Scan for the cell matching the given text and deliver its [x, y] coordinate at center. 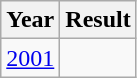
2001 [30, 58]
Year [30, 20]
Result [98, 20]
